Search for the cell housing the specified text and yield its [x, y] center coordinate. 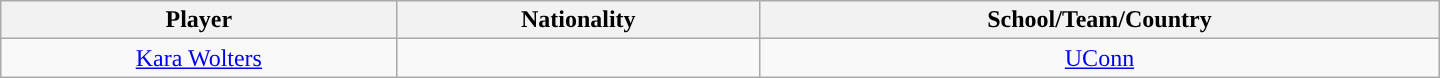
UConn [1100, 58]
Kara Wolters [199, 58]
Nationality [578, 20]
Player [199, 20]
School/Team/Country [1100, 20]
